Detect which cell encompasses the target text, then output its [X, Y] center coordinate. 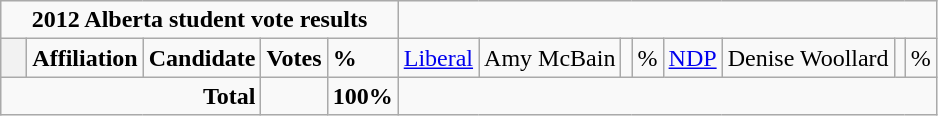
Candidate [202, 58]
Votes [294, 58]
Total [131, 96]
100% [362, 96]
2012 Alberta student vote results [200, 20]
Amy McBain [550, 58]
Denise Woollard [808, 58]
Liberal [438, 58]
Affiliation [85, 58]
NDP [692, 58]
